Capture the cell that displays the provided text and extract its (X, Y) central coordinate. 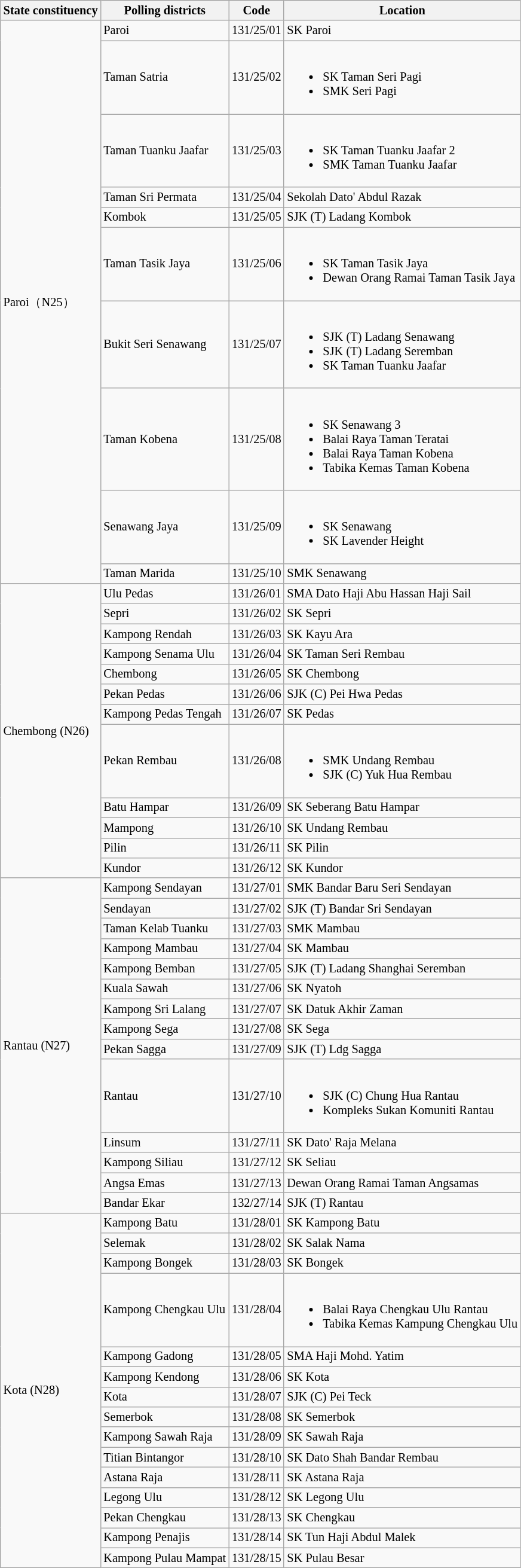
Kampong Bongek (165, 1263)
Chembong (165, 674)
SK Chembong (402, 674)
131/28/03 (256, 1263)
131/28/14 (256, 1538)
SK Dato' Raja Melana (402, 1142)
131/25/06 (256, 264)
Sendayan (165, 908)
131/26/08 (256, 761)
SK Seliau (402, 1163)
Kuala Sawah (165, 989)
Taman Tasik Jaya (165, 264)
131/27/05 (256, 969)
Code (256, 10)
Rantau (N27) (51, 1045)
131/26/05 (256, 674)
131/27/06 (256, 989)
SMK Undang RembauSJK (C) Yuk Hua Rembau (402, 761)
SK Tun Haji Abdul Malek (402, 1538)
SK Legong Ulu (402, 1497)
Kampong Rendah (165, 634)
131/28/15 (256, 1558)
Kampong Siliau (165, 1163)
SK Mambau (402, 948)
Balai Raya Chengkau Ulu RantauTabika Kemas Kampung Chengkau Ulu (402, 1310)
SJK (C) Pei Hwa Pedas (402, 694)
131/27/11 (256, 1142)
Selemak (165, 1243)
131/28/07 (256, 1397)
Pekan Chengkau (165, 1518)
131/28/10 (256, 1457)
Taman Kelab Tuanku (165, 928)
SJK (T) Ladang SenawangSJK (T) Ladang SerembanSK Taman Tuanku Jaafar (402, 344)
Taman Tuanku Jaafar (165, 150)
SK Semerbok (402, 1417)
Kombok (165, 217)
131/25/09 (256, 526)
131/27/02 (256, 908)
Kampong Batu (165, 1223)
131/28/01 (256, 1223)
SK Undang Rembau (402, 828)
Taman Marida (165, 573)
State constituency (51, 10)
SK Sega (402, 1029)
131/27/07 (256, 1009)
131/27/13 (256, 1183)
Kampong Senama Ulu (165, 654)
SMK Senawang (402, 573)
Kampong Gadong (165, 1356)
Paroi（N25） (51, 301)
131/25/01 (256, 30)
SK Datuk Akhir Zaman (402, 1009)
Kundor (165, 868)
131/26/07 (256, 714)
SK Pedas (402, 714)
Pekan Sagga (165, 1049)
SJK (C) Chung Hua RantauKompleks Sukan Komuniti Rantau (402, 1096)
Taman Kobena (165, 439)
SK Taman Tasik JayaDewan Orang Ramai Taman Tasik Jaya (402, 264)
SJK (T) Bandar Sri Sendayan (402, 908)
Senawang Jaya (165, 526)
131/26/12 (256, 868)
SK Senawang 3Balai Raya Taman TerataiBalai Raya Taman KobenaTabika Kemas Taman Kobena (402, 439)
SK Dato Shah Bandar Rembau (402, 1457)
131/28/13 (256, 1518)
SK Seberang Batu Hampar (402, 807)
Sepri (165, 614)
Kampong Penajis (165, 1538)
SJK (T) Rantau (402, 1203)
SK Kota (402, 1377)
131/27/08 (256, 1029)
SMK Mambau (402, 928)
SK SenawangSK Lavender Height (402, 526)
SK Chengkau (402, 1518)
Dewan Orang Ramai Taman Angsamas (402, 1183)
131/25/08 (256, 439)
131/28/05 (256, 1356)
Linsum (165, 1142)
131/28/04 (256, 1310)
SK Astana Raja (402, 1477)
Bandar Ekar (165, 1203)
131/26/02 (256, 614)
Paroi (165, 30)
131/25/07 (256, 344)
131/27/10 (256, 1096)
SK Bongek (402, 1263)
SK Taman Tuanku Jaafar 2SMK Taman Tuanku Jaafar (402, 150)
Astana Raja (165, 1477)
Batu Hampar (165, 807)
Sekolah Dato' Abdul Razak (402, 197)
131/25/10 (256, 573)
SK Pilin (402, 848)
SK Paroi (402, 30)
Polling districts (165, 10)
131/28/11 (256, 1477)
SJK (C) Pei Teck (402, 1397)
SK Sepri (402, 614)
132/27/14 (256, 1203)
Kampong Sega (165, 1029)
131/26/03 (256, 634)
Angsa Emas (165, 1183)
131/27/03 (256, 928)
Mampong (165, 828)
Kota (N28) (51, 1390)
131/26/10 (256, 828)
Taman Satria (165, 77)
131/28/08 (256, 1417)
Rantau (165, 1096)
131/25/03 (256, 150)
Chembong (N26) (51, 731)
Pekan Pedas (165, 694)
SK Kampong Batu (402, 1223)
131/28/06 (256, 1377)
131/26/06 (256, 694)
Pilin (165, 848)
SJK (T) Ldg Sagga (402, 1049)
Taman Sri Permata (165, 197)
Kota (165, 1397)
131/27/01 (256, 888)
Bukit Seri Senawang (165, 344)
SK Nyatoh (402, 989)
Location (402, 10)
Semerbok (165, 1417)
Kampong Bemban (165, 969)
131/26/01 (256, 593)
131/27/12 (256, 1163)
SMK Bandar Baru Seri Sendayan (402, 888)
131/26/09 (256, 807)
Kampong Kendong (165, 1377)
131/26/11 (256, 848)
Kampong Pedas Tengah (165, 714)
Kampong Pulau Mampat (165, 1558)
SK Sawah Raja (402, 1437)
SK Salak Nama (402, 1243)
Pekan Rembau (165, 761)
131/28/12 (256, 1497)
Kampong Mambau (165, 948)
Legong Ulu (165, 1497)
131/28/09 (256, 1437)
131/25/04 (256, 197)
SK Kayu Ara (402, 634)
Titian Bintangor (165, 1457)
Ulu Pedas (165, 593)
SK Pulau Besar (402, 1558)
SMA Haji Mohd. Yatim (402, 1356)
SMA Dato Haji Abu Hassan Haji Sail (402, 593)
131/25/05 (256, 217)
131/28/02 (256, 1243)
131/26/04 (256, 654)
SJK (T) Ladang Shanghai Seremban (402, 969)
SJK (T) Ladang Kombok (402, 217)
SK Taman Seri PagiSMK Seri Pagi (402, 77)
131/27/09 (256, 1049)
Kampong Sawah Raja (165, 1437)
SK Taman Seri Rembau (402, 654)
131/25/02 (256, 77)
131/27/04 (256, 948)
Kampong Sri Lalang (165, 1009)
Kampong Chengkau Ulu (165, 1310)
Kampong Sendayan (165, 888)
SK Kundor (402, 868)
